Provide the [x, y] coordinate of the cell's center where the given text is located.  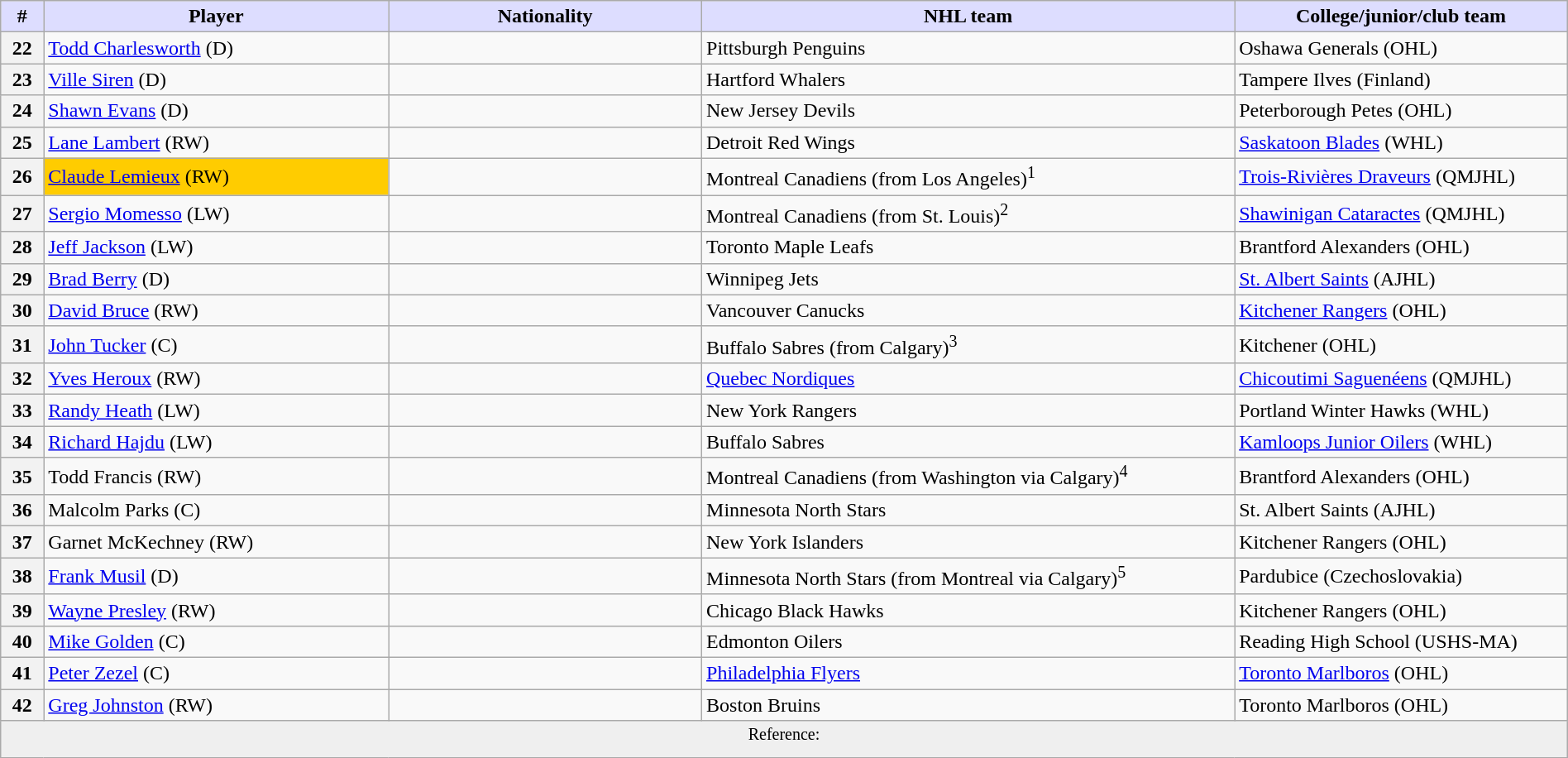
Detroit Red Wings [968, 142]
Kamloops Junior Oilers (WHL) [1401, 442]
Brad Berry (D) [217, 279]
Todd Charlesworth (D) [217, 48]
Yves Heroux (RW) [217, 379]
38 [22, 576]
39 [22, 610]
NHL team [968, 17]
Richard Hajdu (LW) [217, 442]
30 [22, 310]
Montreal Canadiens (from St. Louis)2 [968, 213]
Ville Siren (D) [217, 79]
23 [22, 79]
Vancouver Canucks [968, 310]
Portland Winter Hawks (WHL) [1401, 410]
Toronto Maple Leafs [968, 247]
33 [22, 410]
37 [22, 542]
Peter Zezel (C) [217, 673]
31 [22, 344]
Pittsburgh Penguins [968, 48]
40 [22, 641]
Sergio Momesso (LW) [217, 213]
Shawinigan Cataractes (QMJHL) [1401, 213]
Chicoutimi Saguenéens (QMJHL) [1401, 379]
Quebec Nordiques [968, 379]
Peterborough Petes (OHL) [1401, 111]
25 [22, 142]
Shawn Evans (D) [217, 111]
41 [22, 673]
32 [22, 379]
Todd Francis (RW) [217, 477]
Montreal Canadiens (from Los Angeles)1 [968, 177]
Boston Bruins [968, 705]
Kitchener (OHL) [1401, 344]
24 [22, 111]
Garnet McKechney (RW) [217, 542]
26 [22, 177]
35 [22, 477]
22 [22, 48]
Tampere Ilves (Finland) [1401, 79]
Reading High School (USHS-MA) [1401, 641]
Minnesota North Stars [968, 511]
David Bruce (RW) [217, 310]
Greg Johnston (RW) [217, 705]
28 [22, 247]
Wayne Presley (RW) [217, 610]
Frank Musil (D) [217, 576]
Montreal Canadiens (from Washington via Calgary)4 [968, 477]
College/junior/club team [1401, 17]
John Tucker (C) [217, 344]
Claude Lemieux (RW) [217, 177]
Edmonton Oilers [968, 641]
36 [22, 511]
Minnesota North Stars (from Montreal via Calgary)5 [968, 576]
Winnipeg Jets [968, 279]
Player [217, 17]
Buffalo Sabres (from Calgary)3 [968, 344]
Chicago Black Hawks [968, 610]
Philadelphia Flyers [968, 673]
Jeff Jackson (LW) [217, 247]
Malcolm Parks (C) [217, 511]
29 [22, 279]
27 [22, 213]
Mike Golden (C) [217, 641]
Randy Heath (LW) [217, 410]
Pardubice (Czechoslovakia) [1401, 576]
Saskatoon Blades (WHL) [1401, 142]
Reference: [784, 740]
New Jersey Devils [968, 111]
New York Rangers [968, 410]
Oshawa Generals (OHL) [1401, 48]
Hartford Whalers [968, 79]
New York Islanders [968, 542]
# [22, 17]
Nationality [546, 17]
Trois-Rivières Draveurs (QMJHL) [1401, 177]
Buffalo Sabres [968, 442]
Lane Lambert (RW) [217, 142]
34 [22, 442]
42 [22, 705]
